Extract the (X, Y) coordinate from the center of the cell holding the provided text.  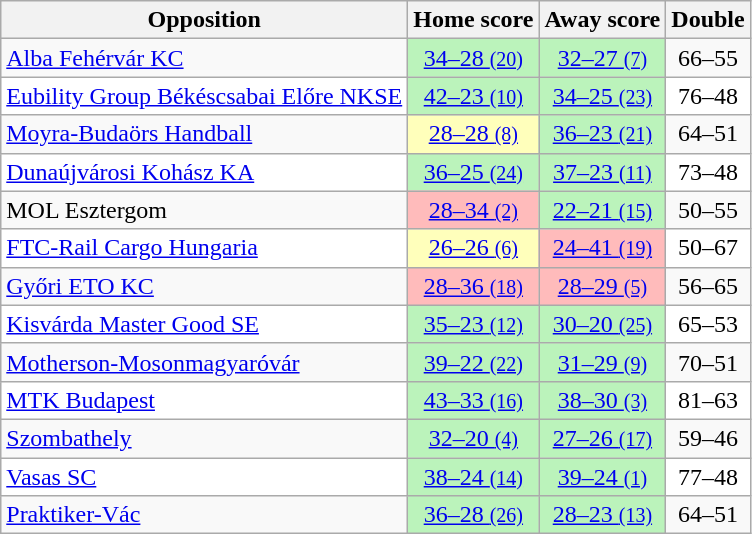
Praktiker-Vác (204, 515)
Dunaújvárosi Kohász KA (204, 172)
26–26 (6) (474, 248)
76–48 (708, 96)
24–41 (19) (602, 248)
MOL Esztergom (204, 210)
36–28 (26) (474, 515)
42–23 (10) (474, 96)
Kisvárda Master Good SE (204, 324)
Eubility Group Békéscsabai Előre NKSE (204, 96)
Opposition (204, 20)
Home score (474, 20)
Szombathely (204, 438)
28–29 (5) (602, 286)
Alba Fehérvár KC (204, 58)
Moyra-Budaörs Handball (204, 134)
43–33 (16) (474, 400)
36–25 (24) (474, 172)
31–29 (9) (602, 362)
37–23 (11) (602, 172)
32–27 (7) (602, 58)
36–23 (21) (602, 134)
28–23 (13) (602, 515)
MTK Budapest (204, 400)
77–48 (708, 477)
Vasas SC (204, 477)
Motherson-Mosonmagyaróvár (204, 362)
56–65 (708, 286)
30–20 (25) (602, 324)
Double (708, 20)
35–23 (12) (474, 324)
50–55 (708, 210)
50–67 (708, 248)
70–51 (708, 362)
73–48 (708, 172)
81–63 (708, 400)
Győri ETO KC (204, 286)
34–25 (23) (602, 96)
28–36 (18) (474, 286)
38–24 (14) (474, 477)
27–26 (17) (602, 438)
39–24 (1) (602, 477)
28–34 (2) (474, 210)
39–22 (22) (474, 362)
Away score (602, 20)
38–30 (3) (602, 400)
34–28 (20) (474, 58)
28–28 (8) (474, 134)
FTC-Rail Cargo Hungaria (204, 248)
22–21 (15) (602, 210)
32–20 (4) (474, 438)
66–55 (708, 58)
59–46 (708, 438)
65–53 (708, 324)
